Return the [x, y] coordinate for the center point of the cell that contains the specified text.  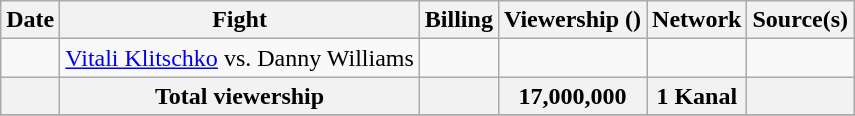
Date [30, 20]
Vitali Klitschko vs. Danny Williams [240, 58]
Source(s) [800, 20]
Fight [240, 20]
1 Kanal [697, 96]
Viewership () [572, 20]
17,000,000 [572, 96]
Network [697, 20]
Total viewership [240, 96]
Billing [458, 20]
